From the cell containing the given text, extract its center point as (x, y) coordinate. 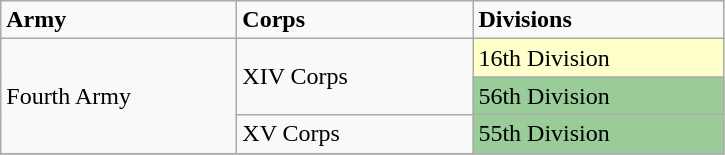
XV Corps (355, 134)
Divisions (598, 20)
Army (119, 20)
XIV Corps (355, 77)
Fourth Army (119, 96)
56th Division (598, 96)
16th Division (598, 58)
Corps (355, 20)
55th Division (598, 134)
